Output the (x, y) coordinate of the center of the cell containing the given text.  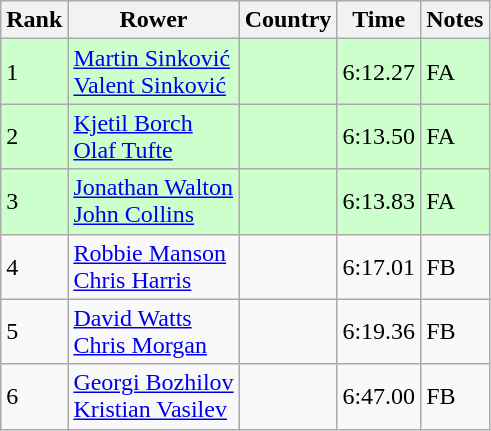
David WattsChris Morgan (154, 332)
3 (34, 202)
6:47.00 (379, 396)
6 (34, 396)
2 (34, 136)
6:12.27 (379, 72)
Time (379, 20)
Martin SinkovićValent Sinković (154, 72)
6:13.50 (379, 136)
Notes (455, 20)
Georgi BozhilovKristian Vasilev (154, 396)
Country (288, 20)
6:19.36 (379, 332)
4 (34, 266)
Jonathan WaltonJohn Collins (154, 202)
Robbie MansonChris Harris (154, 266)
1 (34, 72)
6:17.01 (379, 266)
Rower (154, 20)
6:13.83 (379, 202)
Rank (34, 20)
5 (34, 332)
Kjetil BorchOlaf Tufte (154, 136)
